Locate the cell with the specified text and output its [X, Y] center coordinate. 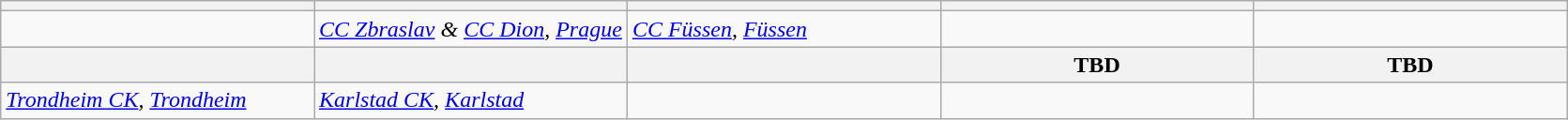
CC Zbraslav & CC Dion, Prague [471, 29]
Trondheim CK, Trondheim [158, 100]
CC Füssen, Füssen [784, 29]
Karlstad CK, Karlstad [471, 100]
